Find where the given text appears and provide that cell's center as [X, Y] coordinate. 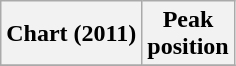
Chart (2011) [72, 34]
Peakposition [188, 34]
